Provide the (x, y) coordinate of the cell's center where the given text is located.  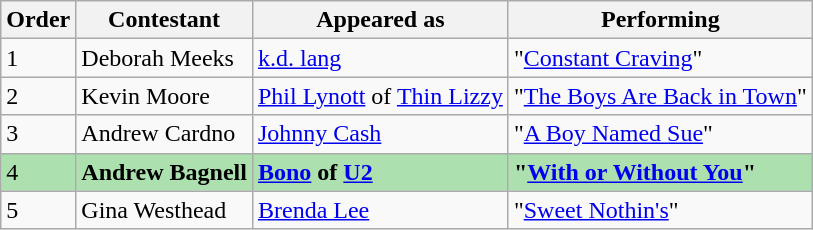
2 (38, 96)
4 (38, 172)
Bono of U2 (380, 172)
Andrew Cardno (164, 134)
k.d. lang (380, 58)
Phil Lynott of Thin Lizzy (380, 96)
Andrew Bagnell (164, 172)
Kevin Moore (164, 96)
Deborah Meeks (164, 58)
"A Boy Named Sue" (660, 134)
Appeared as (380, 20)
"With or Without You" (660, 172)
Johnny Cash (380, 134)
"Sweet Nothin's" (660, 210)
"The Boys Are Back in Town" (660, 96)
Contestant (164, 20)
Performing (660, 20)
Gina Westhead (164, 210)
"Constant Craving" (660, 58)
1 (38, 58)
Order (38, 20)
Brenda Lee (380, 210)
5 (38, 210)
3 (38, 134)
